Provide the [X, Y] coordinate of the cell's center where the given text is located.  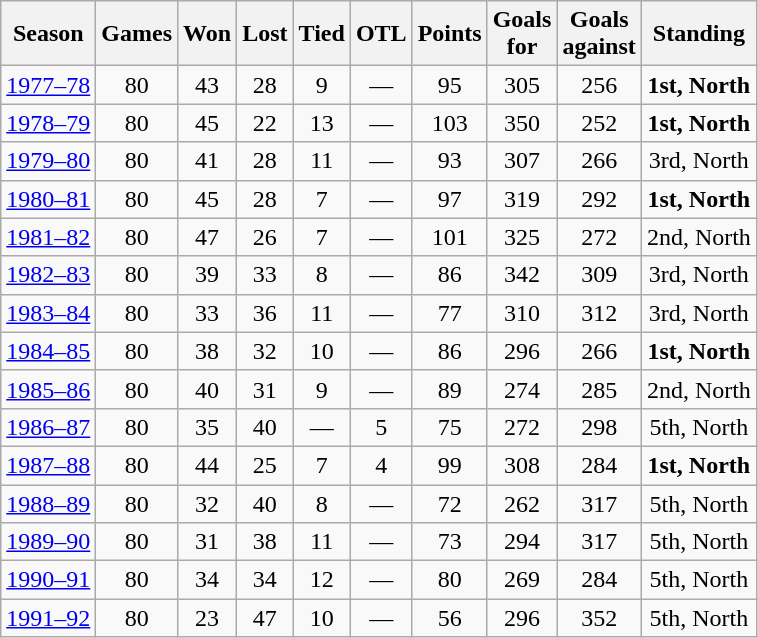
93 [450, 161]
310 [522, 313]
Goalsfor [522, 34]
Tied [322, 34]
1987–88 [48, 465]
308 [522, 465]
294 [522, 542]
1985–86 [48, 389]
350 [522, 123]
309 [599, 275]
35 [208, 427]
Goalsagainst [599, 34]
1977–78 [48, 85]
305 [522, 85]
1990–91 [48, 580]
1983–84 [48, 313]
285 [599, 389]
Standing [698, 34]
1984–85 [48, 351]
73 [450, 542]
262 [522, 503]
256 [599, 85]
36 [265, 313]
1988–89 [48, 503]
75 [450, 427]
95 [450, 85]
1979–80 [48, 161]
292 [599, 199]
26 [265, 237]
298 [599, 427]
39 [208, 275]
Games [137, 34]
252 [599, 123]
41 [208, 161]
274 [522, 389]
342 [522, 275]
103 [450, 123]
352 [599, 618]
97 [450, 199]
12 [322, 580]
1978–79 [48, 123]
99 [450, 465]
325 [522, 237]
312 [599, 313]
1980–81 [48, 199]
1989–90 [48, 542]
4 [381, 465]
1991–92 [48, 618]
77 [450, 313]
89 [450, 389]
23 [208, 618]
13 [322, 123]
1981–82 [48, 237]
43 [208, 85]
101 [450, 237]
44 [208, 465]
Points [450, 34]
1986–87 [48, 427]
Season [48, 34]
1982–83 [48, 275]
269 [522, 580]
319 [522, 199]
5 [381, 427]
Won [208, 34]
Lost [265, 34]
307 [522, 161]
OTL [381, 34]
22 [265, 123]
56 [450, 618]
72 [450, 503]
25 [265, 465]
